Scan for the cell matching the given text and deliver its [X, Y] coordinate at center. 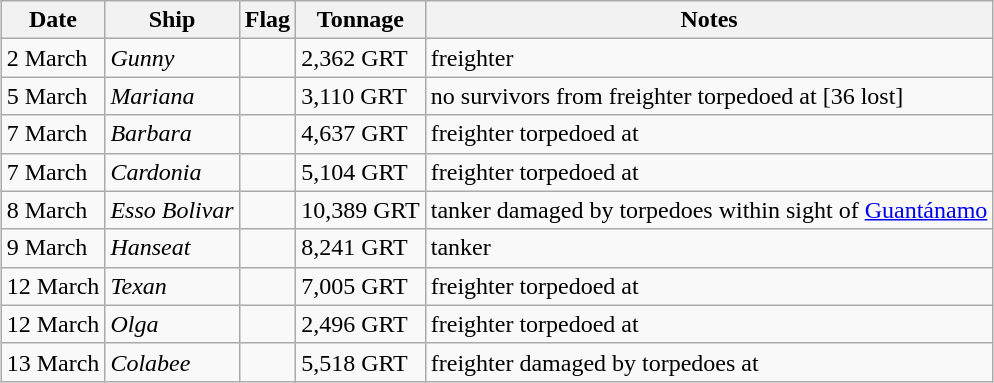
Barbara [172, 134]
5 March [53, 96]
Gunny [172, 58]
Ship [172, 20]
4,637 GRT [361, 134]
2,496 GRT [361, 324]
Mariana [172, 96]
5,104 GRT [361, 172]
8 March [53, 210]
Olga [172, 324]
Hanseat [172, 248]
7,005 GRT [361, 286]
Tonnage [361, 20]
Date [53, 20]
8,241 GRT [361, 248]
Notes [709, 20]
3,110 GRT [361, 96]
no survivors from freighter torpedoed at [36 lost] [709, 96]
Texan [172, 286]
Esso Bolivar [172, 210]
Flag [267, 20]
10,389 GRT [361, 210]
2,362 GRT [361, 58]
9 March [53, 248]
2 March [53, 58]
13 March [53, 362]
tanker damaged by torpedoes within sight of Guantánamo [709, 210]
5,518 GRT [361, 362]
Colabee [172, 362]
freighter [709, 58]
freighter damaged by torpedoes at [709, 362]
tanker [709, 248]
Cardonia [172, 172]
